For the text-containing cell, return its midpoint in (x, y) coordinate format. 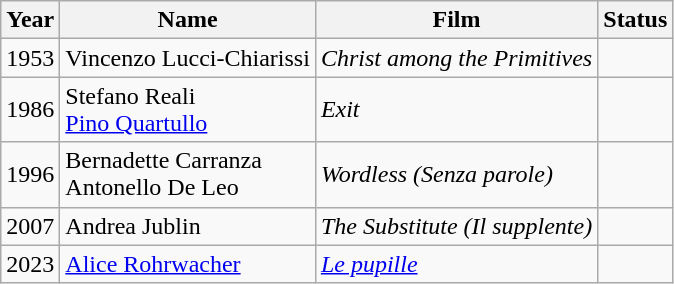
Christ among the Primitives (456, 58)
1986 (30, 110)
Film (456, 20)
Year (30, 20)
Le pupille (456, 264)
Alice Rohrwacher (188, 264)
Name (188, 20)
2007 (30, 226)
1953 (30, 58)
Bernadette CarranzaAntonello De Leo (188, 174)
Exit (456, 110)
1996 (30, 174)
2023 (30, 264)
Status (636, 20)
Andrea Jublin (188, 226)
Vincenzo Lucci-Chiarissi (188, 58)
The Substitute (Il supplente) (456, 226)
Stefano RealiPino Quartullo (188, 110)
Wordless (Senza parole) (456, 174)
